Extract the [x, y] coordinate from the center of the cell holding the provided text.  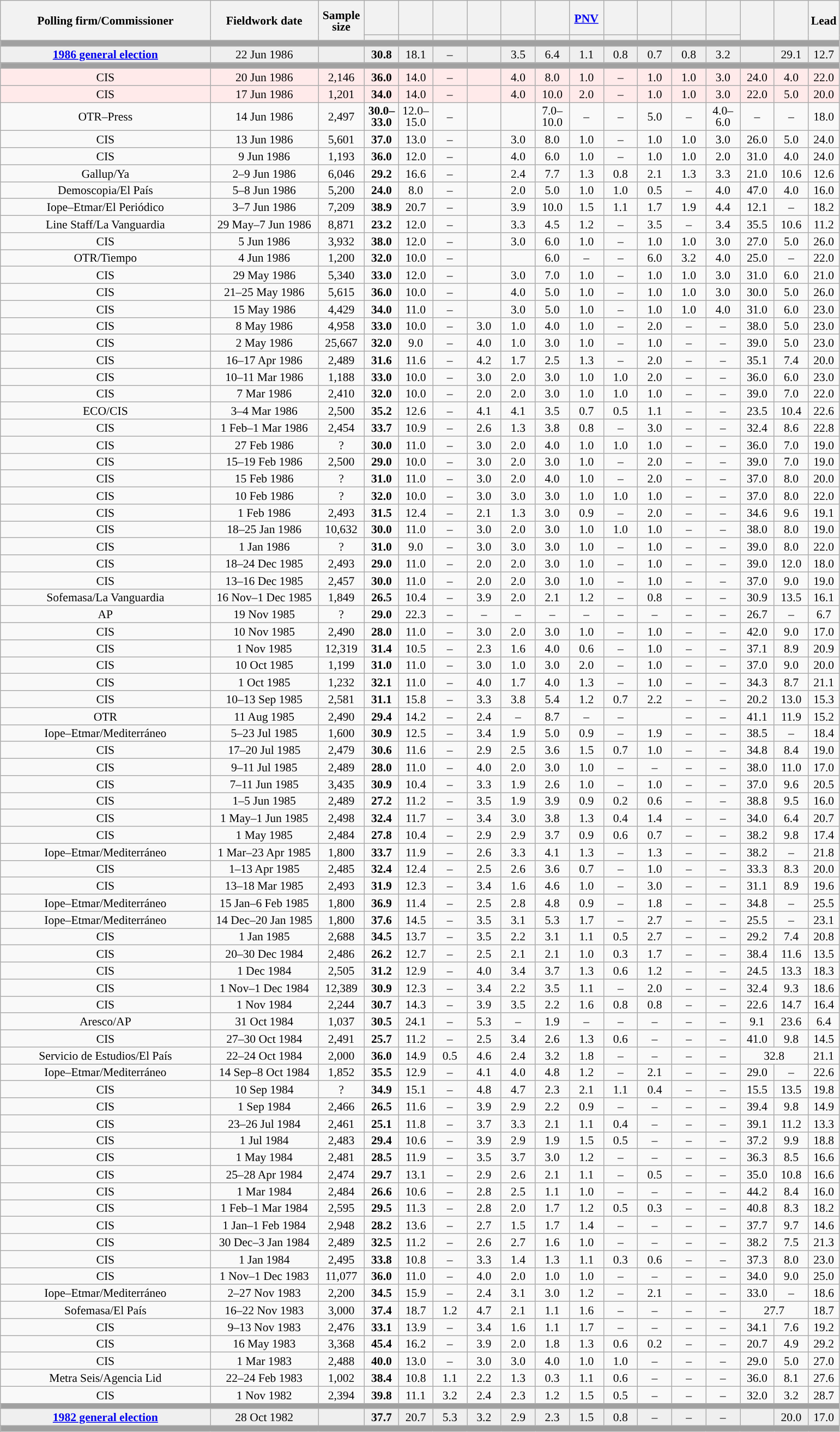
10 Oct 1985 [264, 665]
13–18 Mar 1985 [264, 886]
Lead [824, 21]
25–28 Apr 1984 [264, 1174]
32.8 [774, 1055]
25.7 [382, 1039]
28.2 [382, 1225]
2,461 [341, 1123]
18–24 Dec 1985 [264, 564]
28 Oct 1982 [264, 1417]
8.5 [791, 1158]
7–11 Jun 1985 [264, 784]
34.6 [758, 512]
15.2 [824, 716]
27.2 [382, 801]
14.6 [824, 1225]
4.0–6.0 [723, 117]
2,688 [341, 936]
2,146 [341, 77]
31 Oct 1984 [264, 1022]
13.1 [415, 1174]
1,199 [341, 665]
1 Jul 1984 [264, 1140]
1 Feb–1 Mar 1986 [264, 427]
13.9 [415, 1327]
9.5 [791, 801]
3,435 [341, 784]
34.9 [382, 1089]
19.1 [824, 512]
11.3 [415, 1208]
30 Dec–3 Jan 1984 [264, 1242]
26.7 [758, 615]
2,488 [341, 1361]
Sample size [341, 21]
12.0–15.0 [415, 117]
2,200 [341, 1293]
7.5 [791, 1242]
OTR/Tiempo [106, 258]
16–17 Apr 1986 [264, 360]
1 Nov–1 Dec 1983 [264, 1276]
38.9 [382, 207]
29.1 [791, 55]
10–11 Mar 1986 [264, 377]
9 Jun 1986 [264, 156]
2,481 [341, 1158]
25.1 [382, 1123]
8 May 1986 [264, 326]
1,852 [341, 1073]
22–24 Oct 1984 [264, 1055]
15.8 [415, 699]
17–20 Jul 1985 [264, 750]
12.1 [758, 207]
16.1 [824, 597]
Polling firm/Commissioner [106, 21]
1 May–1 Jun 1985 [264, 818]
Aresco/AP [106, 1022]
16–22 Nov 1983 [264, 1310]
34.3 [758, 682]
AP [106, 615]
2,457 [341, 580]
14 Dec–20 Jan 1985 [264, 920]
9–13 Nov 1983 [264, 1327]
18.8 [824, 1140]
2,948 [341, 1225]
OTR [106, 716]
11,077 [341, 1276]
38.5 [758, 733]
1–13 Apr 1985 [264, 869]
21–25 May 1986 [264, 292]
1 Dec 1984 [264, 970]
28.5 [382, 1158]
8,871 [341, 225]
17.4 [824, 835]
15 Feb 1986 [264, 479]
31.4 [382, 649]
27 Feb 1986 [264, 445]
42.0 [758, 631]
29.5 [382, 1208]
Metra Seis/Agencia Lid [106, 1378]
1,849 [341, 597]
27–30 Oct 1984 [264, 1039]
30.5 [382, 1022]
OTR–Press [106, 117]
23.1 [824, 920]
13.6 [415, 1225]
8.1 [791, 1378]
5,615 [341, 292]
30.7 [382, 1004]
Fieldwork date [264, 21]
1 Jan 1985 [264, 936]
10 Sep 1984 [264, 1089]
12,319 [341, 649]
19 Nov 1985 [264, 615]
1 Feb–1 Mar 1984 [264, 1208]
7.7 [553, 173]
18.3 [824, 970]
37.4 [382, 1310]
27.7 [774, 1310]
20.9 [824, 649]
30.6 [382, 750]
3,932 [341, 241]
1,201 [341, 94]
15.9 [415, 1293]
7.0–10.0 [553, 117]
1 Nov 1982 [264, 1394]
47.0 [758, 190]
18.1 [415, 55]
2,483 [341, 1140]
31.2 [382, 970]
24.1 [415, 1022]
1,600 [341, 733]
16 Nov–1 Dec 1985 [264, 597]
30.8 [382, 55]
27.6 [824, 1378]
29.7 [382, 1174]
5,601 [341, 140]
33.8 [382, 1259]
22 Jun 1986 [264, 55]
14.3 [415, 1004]
5–8 Jun 1986 [264, 190]
10–13 Sep 1985 [264, 699]
13 Jun 1986 [264, 140]
9.9 [791, 1140]
1,193 [341, 156]
4.4 [723, 207]
4.5 [553, 225]
33.1 [382, 1327]
1–5 Jun 1985 [264, 801]
35.2 [382, 411]
1 Nov 1984 [264, 1004]
1 Feb 1986 [264, 512]
38.8 [758, 801]
11 Aug 1985 [264, 716]
32.5 [382, 1242]
19.2 [824, 1327]
12,389 [341, 988]
8.6 [791, 427]
19.6 [824, 886]
13.7 [415, 936]
22–24 Feb 1983 [264, 1378]
Iope–Etmar/El Periódico [106, 207]
1 Mar–23 Apr 1985 [264, 851]
5 Jun 1986 [264, 241]
2,394 [341, 1394]
31.5 [382, 512]
14 Jun 1986 [264, 117]
2,474 [341, 1174]
7.6 [791, 1327]
33.3 [758, 869]
1982 general election [106, 1417]
2,410 [341, 394]
ECO/CIS [106, 411]
15.3 [824, 699]
1,002 [341, 1378]
40.8 [758, 1208]
45.4 [382, 1344]
1 Oct 1985 [264, 682]
30.0–33.0 [382, 117]
35.0 [758, 1174]
9.1 [758, 1022]
2,595 [341, 1208]
28.7 [824, 1394]
2,581 [341, 699]
1 May 1984 [264, 1158]
10,632 [341, 530]
11.8 [415, 1123]
22.8 [824, 427]
2,505 [341, 970]
23–26 Jul 1984 [264, 1123]
5.4 [553, 699]
20 Jun 1986 [264, 77]
37.1 [758, 649]
23.5 [758, 411]
15 May 1986 [264, 309]
35.1 [758, 360]
1 May 1985 [264, 835]
20–30 Dec 1984 [264, 954]
12.5 [415, 733]
1,037 [341, 1022]
39.4 [758, 1107]
2–9 Jun 1986 [264, 173]
7 Mar 1986 [264, 394]
41.1 [758, 716]
1 Jan 1984 [264, 1259]
7,209 [341, 207]
2,454 [341, 427]
10.9 [415, 427]
11.7 [415, 818]
5,200 [341, 190]
4.9 [791, 1344]
1986 general election [106, 55]
11.4 [415, 903]
1 Jan 1986 [264, 546]
4.2 [484, 360]
23.6 [791, 1022]
15.1 [415, 1089]
14.2 [415, 716]
2,466 [341, 1107]
24.5 [758, 970]
Servicio de Estudios/El País [106, 1055]
3–4 Mar 1986 [264, 411]
1,232 [341, 682]
18–25 Jan 1986 [264, 530]
PNV [587, 17]
20.2 [758, 699]
41.0 [758, 1039]
1 Nov 1985 [264, 649]
Demoscopia/El País [106, 190]
2,491 [341, 1039]
21.3 [824, 1242]
29 May–7 Jun 1986 [264, 225]
37.6 [382, 920]
Line Staff/La Vanguardia [106, 225]
16.2 [415, 1344]
39.1 [758, 1123]
5–23 Jul 1985 [264, 733]
4,958 [341, 326]
13–16 Dec 1985 [264, 580]
1 Nov–1 Dec 1984 [264, 988]
19.8 [824, 1089]
1 Sep 1984 [264, 1107]
40.0 [382, 1361]
2,244 [341, 1004]
2,495 [341, 1259]
14.7 [791, 1004]
2,000 [341, 1055]
26.6 [382, 1192]
16.4 [824, 1004]
11.1 [415, 1394]
3–7 Jun 1986 [264, 207]
2,497 [341, 117]
23.2 [382, 225]
39.8 [382, 1394]
21.8 [824, 851]
15.5 [758, 1089]
20.5 [824, 784]
2,485 [341, 869]
1 Jan–1 Feb 1984 [264, 1225]
2,479 [341, 750]
36.3 [758, 1158]
10 Nov 1985 [264, 631]
2,498 [341, 818]
4,429 [341, 309]
34.1 [758, 1327]
6,046 [341, 173]
10.5 [415, 649]
9–11 Jul 1985 [264, 768]
17 Jun 1986 [264, 94]
26.2 [382, 954]
1 Mar 1984 [264, 1192]
4 Jun 1986 [264, 258]
Gallup/Ya [106, 173]
16 May 1983 [264, 1344]
15–19 Feb 1986 [264, 461]
29 May 1986 [264, 275]
22.3 [415, 615]
36.9 [382, 903]
6.7 [824, 615]
37.2 [758, 1140]
1,188 [341, 377]
5,340 [341, 275]
9.7 [791, 1225]
10 Feb 1986 [264, 496]
37.3 [758, 1259]
31.6 [382, 360]
31.9 [382, 886]
2,476 [341, 1327]
Sofemasa/La Vanguardia [106, 597]
32.1 [382, 682]
2 May 1986 [264, 343]
1 Mar 1983 [264, 1361]
20.8 [824, 936]
14 Sep–8 Oct 1984 [264, 1073]
Sofemasa/El País [106, 1310]
15 Jan–6 Feb 1985 [264, 903]
18.4 [824, 733]
3,000 [341, 1310]
2–27 Nov 1983 [264, 1293]
1,200 [341, 258]
2,486 [341, 954]
25,667 [341, 343]
3,368 [341, 1344]
27.8 [382, 835]
9.3 [791, 988]
44.2 [758, 1192]
